Extract the (x, y) coordinate from the center of the cell holding the provided text.  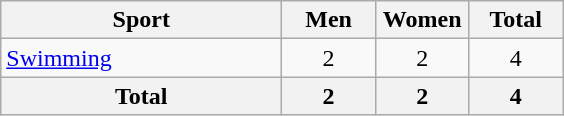
Women (422, 20)
Sport (142, 20)
Swimming (142, 58)
Men (329, 20)
